Return [X, Y] of the center of cell containing provided text 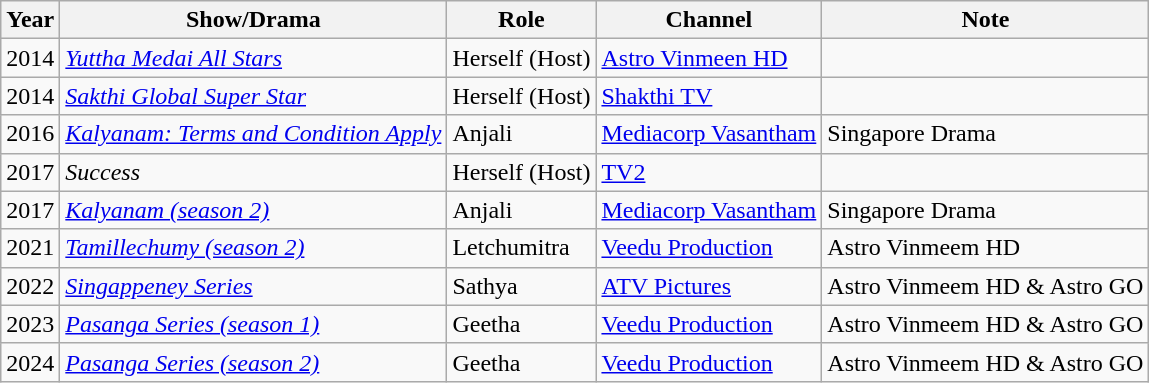
Yuttha Medai All Stars [254, 58]
ATV Pictures [709, 286]
Pasanga Series (season 2) [254, 362]
Channel [709, 20]
Astro Vinmeen HD [709, 58]
Astro Vinmeem HD [986, 248]
2021 [30, 248]
2022 [30, 286]
Sathya [522, 286]
2016 [30, 134]
Note [986, 20]
Success [254, 172]
Sakthi Global Super Star [254, 96]
Role [522, 20]
Tamillechumy (season 2) [254, 248]
Letchumitra [522, 248]
2023 [30, 324]
Show/Drama [254, 20]
2024 [30, 362]
Kalyanam: Terms and Condition Apply [254, 134]
TV2 [709, 172]
Singappeney Series [254, 286]
Shakthi TV [709, 96]
Kalyanam (season 2) [254, 210]
Pasanga Series (season 1) [254, 324]
Year [30, 20]
